Search for the cell housing the specified text and yield its (x, y) center coordinate. 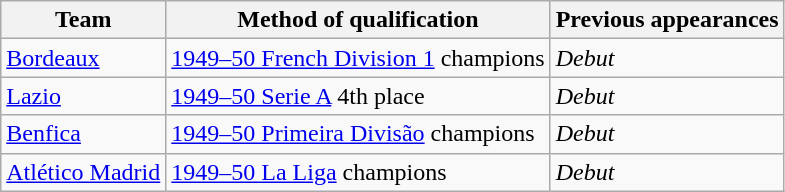
1949–50 French Division 1 champions (358, 58)
Team (84, 20)
1949–50 Primeira Divisão champions (358, 134)
1949–50 La Liga champions (358, 172)
Bordeaux (84, 58)
Method of qualification (358, 20)
Atlético Madrid (84, 172)
Benfica (84, 134)
1949–50 Serie A 4th place (358, 96)
Lazio (84, 96)
Previous appearances (667, 20)
